Find where the given text appears and provide that cell's center as [X, Y] coordinate. 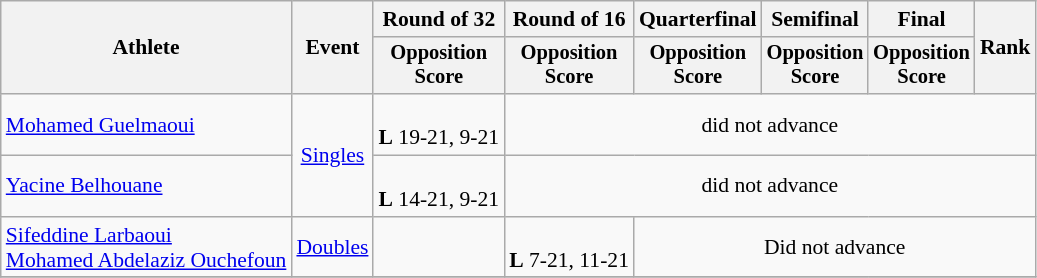
Round of 32 [438, 19]
Event [332, 48]
L 19-21, 9-21 [438, 124]
Doubles [332, 248]
Final [922, 19]
L 7-21, 11-21 [569, 248]
Singles [332, 155]
Round of 16 [569, 19]
Semifinal [816, 19]
Quarterfinal [698, 19]
Sifeddine LarbaouiMohamed Abdelaziz Ouchefoun [146, 248]
Athlete [146, 48]
Mohamed Guelmaoui [146, 124]
Rank [1006, 48]
L 14-21, 9-21 [438, 186]
Yacine Belhouane [146, 186]
Did not advance [834, 248]
